Identify which cell holds the provided text, then report its [X, Y] central coordinate. 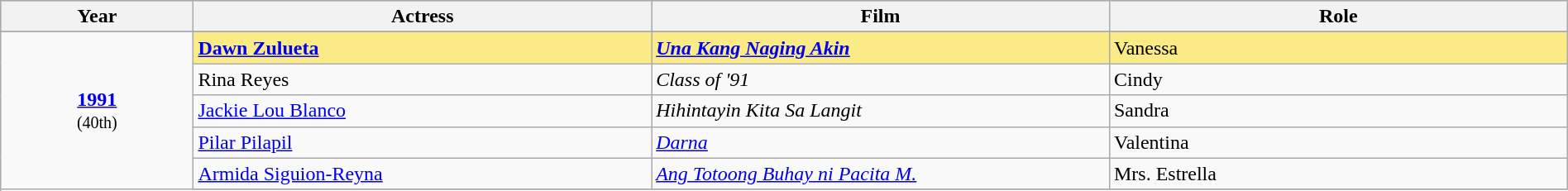
Actress [423, 17]
Dawn Zulueta [423, 48]
Cindy [1338, 79]
Role [1338, 17]
Sandra [1338, 111]
Valentina [1338, 142]
Ang Totoong Buhay ni Pacita M. [881, 174]
Pilar Pilapil [423, 142]
Film [881, 17]
Darna [881, 142]
Class of '91 [881, 79]
Una Kang Naging Akin [881, 48]
Mrs. Estrella [1338, 174]
Jackie Lou Blanco [423, 111]
Rina Reyes [423, 79]
Vanessa [1338, 48]
Year [98, 17]
1991(40th) [98, 111]
Hihintayin Kita Sa Langit [881, 111]
Armida Siguion-Reyna [423, 174]
